Identify which cell holds the provided text, then report its [X, Y] central coordinate. 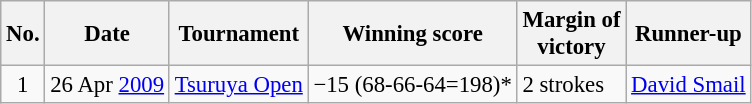
Tournament [238, 34]
−15 (68-66-64=198)* [412, 85]
Tsuruya Open [238, 85]
Winning score [412, 34]
Margin ofvictory [572, 34]
2 strokes [572, 85]
Runner-up [688, 34]
1 [23, 85]
David Smail [688, 85]
26 Apr 2009 [107, 85]
Date [107, 34]
No. [23, 34]
